Pinpoint the cell where the given text exists, returning its [x, y] midpoint coordinate. 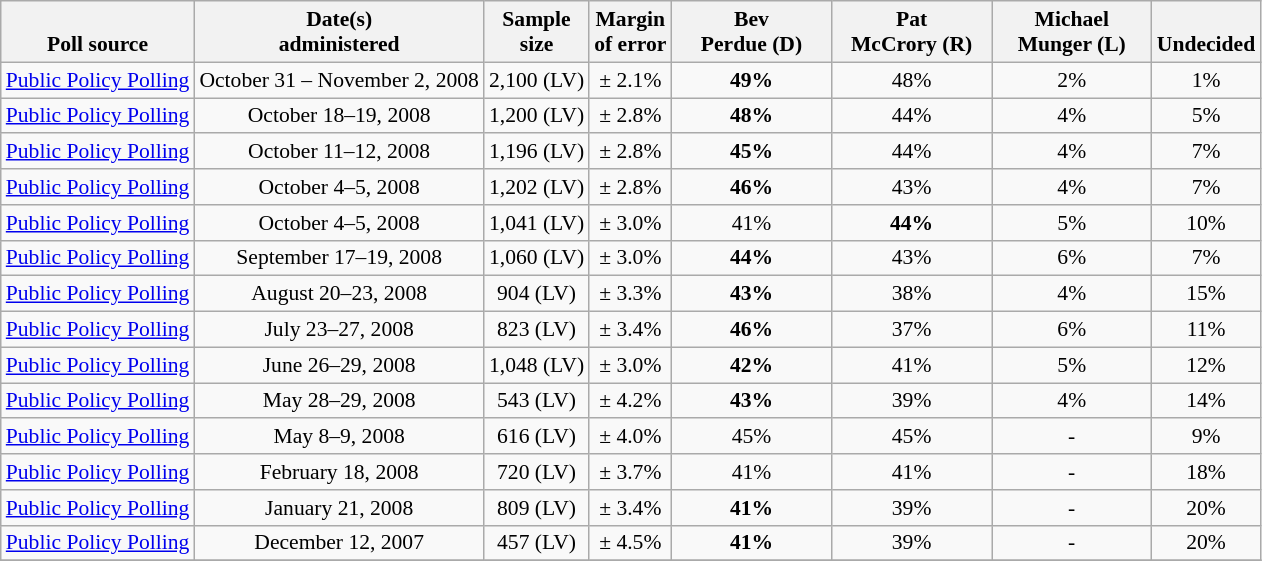
720 (LV) [536, 472]
15% [1206, 294]
Date(s)administered [339, 32]
10% [1206, 223]
38% [912, 294]
2,100 (LV) [536, 80]
October 11–12, 2008 [339, 152]
BevPerdue (D) [751, 32]
Undecided [1206, 32]
Poll source [98, 32]
823 (LV) [536, 330]
MichaelMunger (L) [1072, 32]
2% [1072, 80]
1,060 (LV) [536, 258]
14% [1206, 401]
457 (LV) [536, 543]
October 18–19, 2008 [339, 116]
12% [1206, 365]
809 (LV) [536, 508]
September 17–19, 2008 [339, 258]
49% [751, 80]
June 26–29, 2008 [339, 365]
October 31 – November 2, 2008 [339, 80]
1% [1206, 80]
904 (LV) [536, 294]
January 21, 2008 [339, 508]
August 20–23, 2008 [339, 294]
1,048 (LV) [536, 365]
July 23–27, 2008 [339, 330]
9% [1206, 437]
± 4.0% [630, 437]
1,200 (LV) [536, 116]
± 4.5% [630, 543]
December 12, 2007 [339, 543]
PatMcCrory (R) [912, 32]
May 28–29, 2008 [339, 401]
Marginof error [630, 32]
543 (LV) [536, 401]
± 2.1% [630, 80]
1,196 (LV) [536, 152]
616 (LV) [536, 437]
42% [751, 365]
± 3.7% [630, 472]
11% [1206, 330]
1,041 (LV) [536, 223]
1,202 (LV) [536, 187]
37% [912, 330]
± 3.3% [630, 294]
± 4.2% [630, 401]
May 8–9, 2008 [339, 437]
February 18, 2008 [339, 472]
18% [1206, 472]
Samplesize [536, 32]
